Determine the (X, Y) coordinate at the center of the cell enclosing the given text.  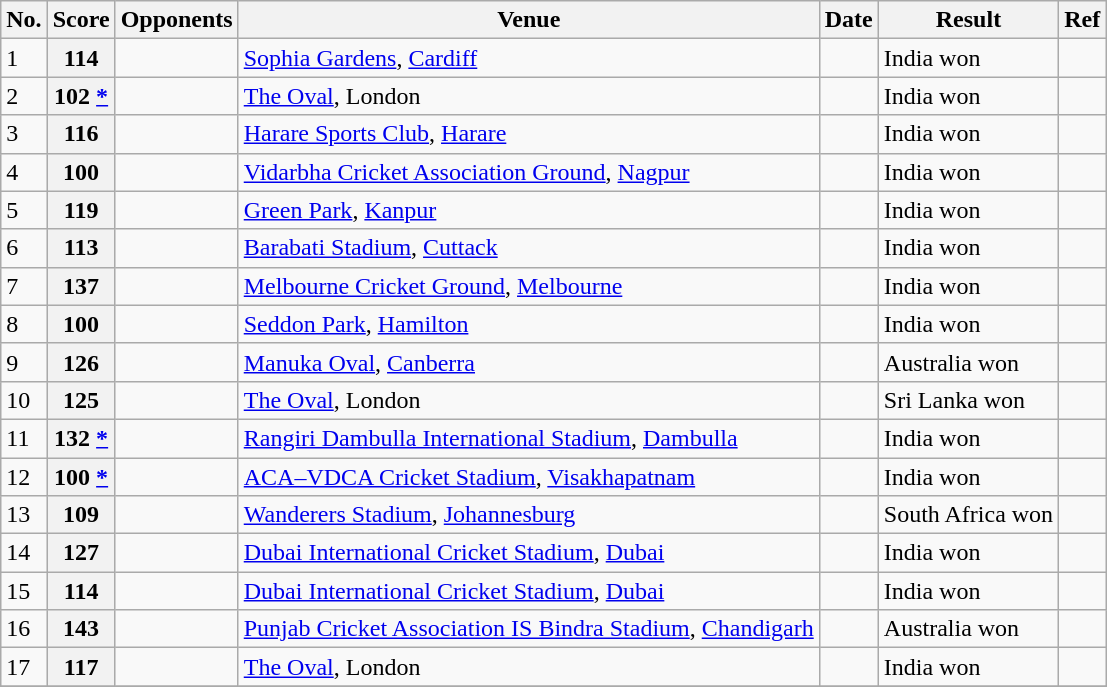
3 (24, 134)
Sophia Gardens, Cardiff (528, 58)
Venue (528, 20)
113 (81, 248)
117 (81, 667)
Rangiri Dambulla International Stadium, Dambulla (528, 438)
4 (24, 172)
15 (24, 591)
126 (81, 362)
11 (24, 438)
Wanderers Stadium, Johannesburg (528, 515)
Date (848, 20)
143 (81, 629)
Barabati Stadium, Cuttack (528, 248)
No. (24, 20)
100 * (81, 477)
16 (24, 629)
102 * (81, 96)
Melbourne Cricket Ground, Melbourne (528, 286)
Ref (1082, 20)
119 (81, 210)
Vidarbha Cricket Association Ground, Nagpur (528, 172)
116 (81, 134)
7 (24, 286)
10 (24, 400)
5 (24, 210)
12 (24, 477)
125 (81, 400)
Green Park, Kanpur (528, 210)
109 (81, 515)
Score (81, 20)
1 (24, 58)
Harare Sports Club, Harare (528, 134)
14 (24, 553)
9 (24, 362)
South Africa won (968, 515)
132 * (81, 438)
2 (24, 96)
Seddon Park, Hamilton (528, 324)
6 (24, 248)
127 (81, 553)
13 (24, 515)
Punjab Cricket Association IS Bindra Stadium, Chandigarh (528, 629)
17 (24, 667)
Opponents (176, 20)
ACA–VDCA Cricket Stadium, Visakhapatnam (528, 477)
Sri Lanka won (968, 400)
Manuka Oval, Canberra (528, 362)
Result (968, 20)
8 (24, 324)
137 (81, 286)
